From the cell containing the given text, extract its center point as [X, Y] coordinate. 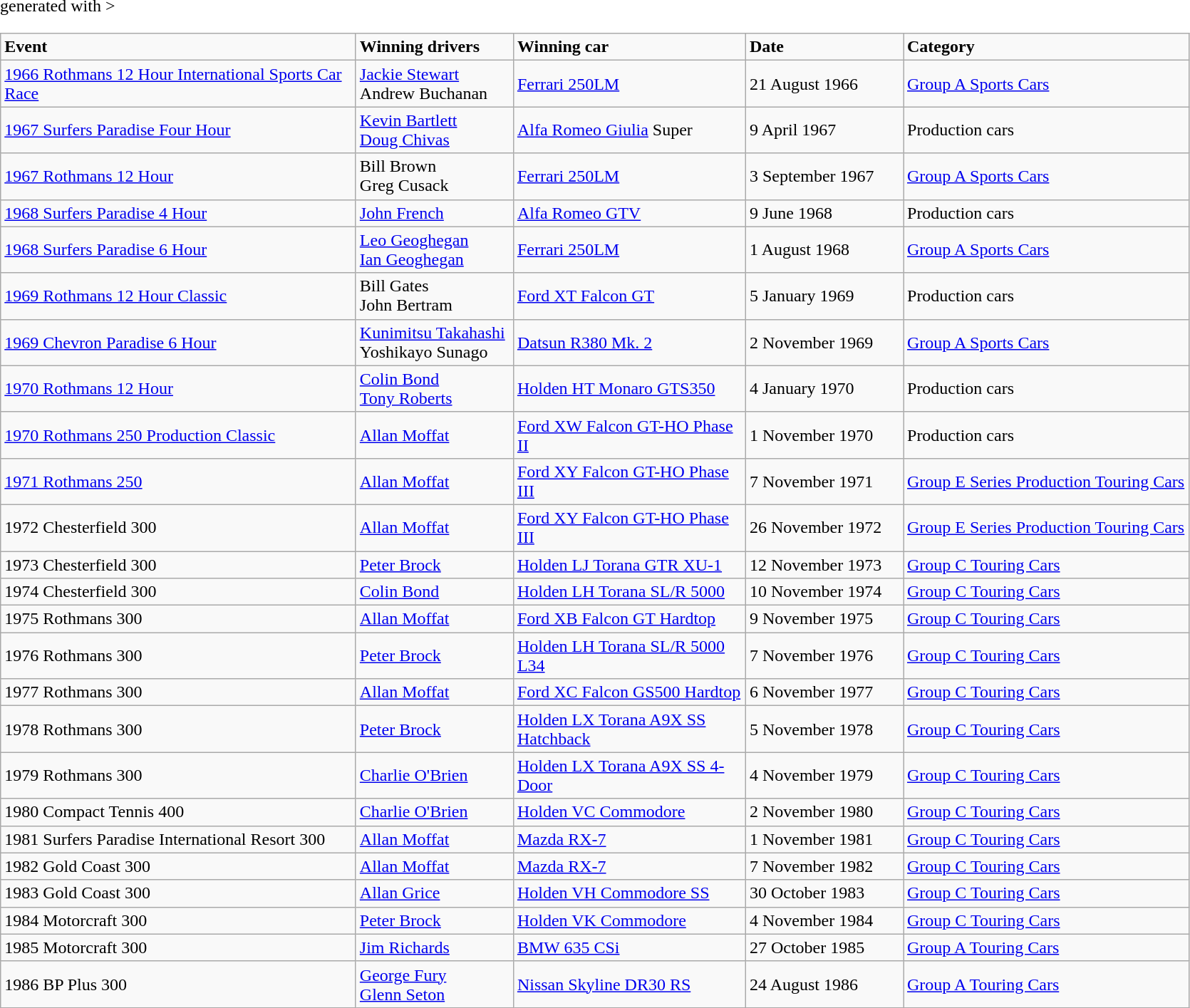
Event [178, 47]
Holden VC Commodore [629, 812]
7 November 1982 [824, 866]
Date [824, 47]
Holden LH Torana SL/R 5000 [629, 592]
5 January 1969 [824, 296]
Ford XC Falcon GS500 Hardtop [629, 692]
1977 Rothmans 300 [178, 692]
9 June 1968 [824, 213]
Colin Bond [435, 592]
1972 Chesterfield 300 [178, 527]
9 April 1967 [824, 130]
John French [435, 213]
4 November 1979 [824, 775]
1981 Surfers Paradise International Resort 300 [178, 839]
1984 Motorcraft 300 [178, 920]
5 November 1978 [824, 729]
1973 Chesterfield 300 [178, 565]
4 January 1970 [824, 389]
30 October 1983 [824, 893]
Jackie StewartAndrew Buchanan [435, 84]
24 August 1986 [824, 984]
1971 Rothmans 250 [178, 482]
3 September 1967 [824, 177]
1970 Rothmans 250 Production Classic [178, 435]
Ford XB Falcon GT Hardtop [629, 619]
1983 Gold Coast 300 [178, 893]
Ford XT Falcon GT [629, 296]
9 November 1975 [824, 619]
10 November 1974 [824, 592]
Category [1046, 47]
Ford XW Falcon GT-HO Phase II [629, 435]
Datsun R380 Mk. 2 [629, 342]
Winning car [629, 47]
Holden HT Monaro GTS350 [629, 389]
2 November 1969 [824, 342]
26 November 1972 [824, 527]
1967 Rothmans 12 Hour [178, 177]
1980 Compact Tennis 400 [178, 812]
1982 Gold Coast 300 [178, 866]
Leo GeogheganIan Geoghegan [435, 249]
Bill GatesJohn Bertram [435, 296]
Holden VH Commodore SS [629, 893]
Colin BondTony Roberts [435, 389]
1974 Chesterfield 300 [178, 592]
27 October 1985 [824, 947]
1968 Surfers Paradise 4 Hour [178, 213]
Winning drivers [435, 47]
1 November 1981 [824, 839]
1969 Rothmans 12 Hour Classic [178, 296]
2 November 1980 [824, 812]
Holden LX Torana A9X SS 4-Door [629, 775]
George FuryGlenn Seton [435, 984]
21 August 1966 [824, 84]
Alfa Romeo GTV [629, 213]
1979 Rothmans 300 [178, 775]
1 August 1968 [824, 249]
1970 Rothmans 12 Hour [178, 389]
1969 Chevron Paradise 6 Hour [178, 342]
1978 Rothmans 300 [178, 729]
Allan Grice [435, 893]
Jim Richards [435, 947]
1968 Surfers Paradise 6 Hour [178, 249]
Kevin BartlettDoug Chivas [435, 130]
1967 Surfers Paradise Four Hour [178, 130]
Holden LH Torana SL/R 5000 L34 [629, 655]
Alfa Romeo Giulia Super [629, 130]
1 November 1970 [824, 435]
1976 Rothmans 300 [178, 655]
Holden LX Torana A9X SS Hatchback [629, 729]
Holden VK Commodore [629, 920]
Kunimitsu TakahashiYoshikayo Sunago [435, 342]
Holden LJ Torana GTR XU-1 [629, 565]
1966 Rothmans 12 Hour International Sports Car Race [178, 84]
Bill BrownGreg Cusack [435, 177]
7 November 1971 [824, 482]
Nissan Skyline DR30 RS [629, 984]
1975 Rothmans 300 [178, 619]
6 November 1977 [824, 692]
BMW 635 CSi [629, 947]
1986 BP Plus 300 [178, 984]
7 November 1976 [824, 655]
12 November 1973 [824, 565]
4 November 1984 [824, 920]
1985 Motorcraft 300 [178, 947]
